Return the [X, Y] coordinate for the center point of the cell that contains the specified text.  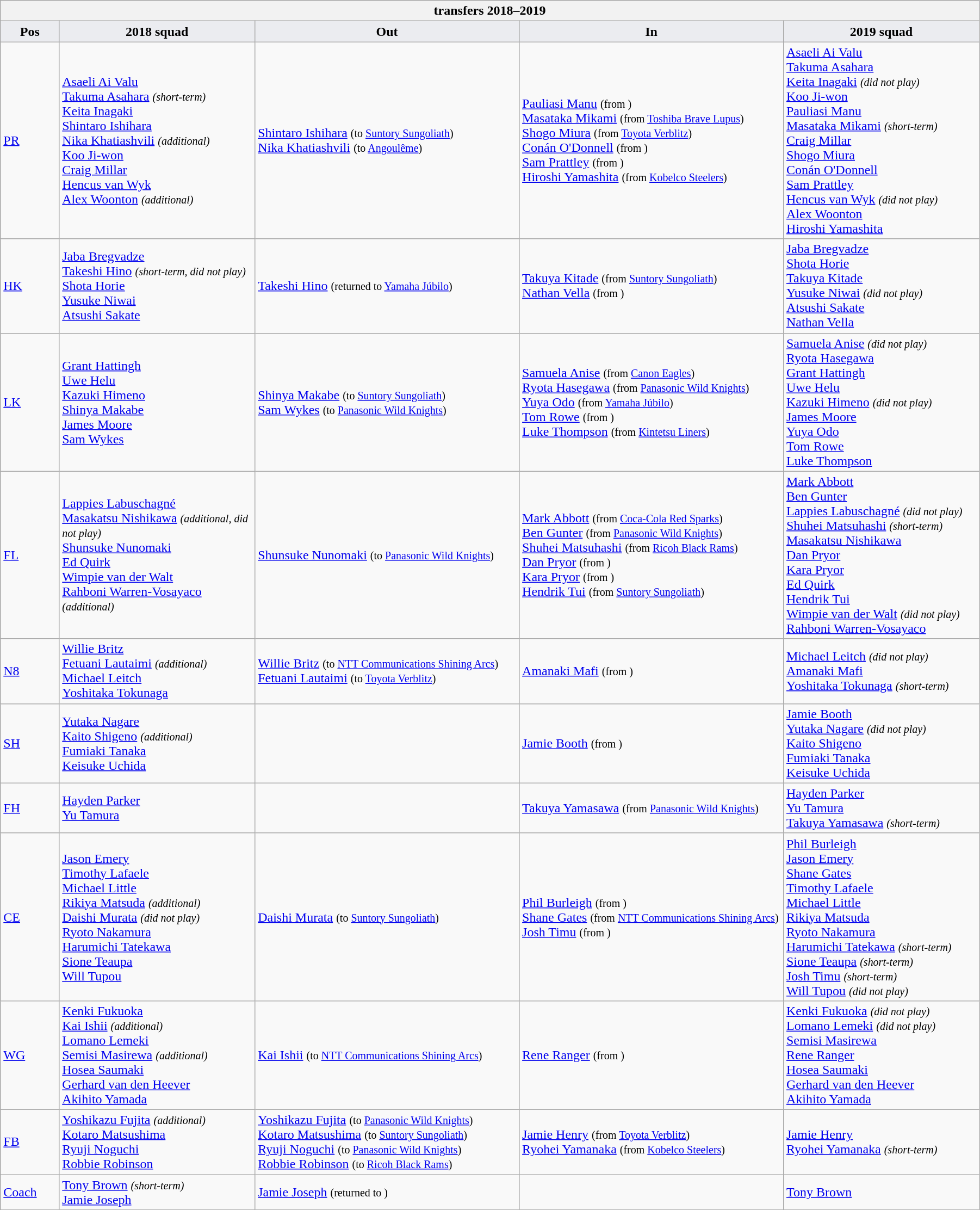
Shintaro Ishihara (to Suntory Sungoliath) Nika Khatiashvili (to Angoulême) [387, 140]
Hayden ParkerYu TamuraTakuya Yamasawa (short-term) [881, 808]
In [652, 32]
Jaba BregvadzeShota HorieTakuya KitadeYusuke Niwai (did not play)Atsushi SakateNathan Vella [881, 286]
Shinya Makabe (to Suntory Sungoliath) Sam Wykes (to Panasonic Wild Knights) [387, 402]
Takuya Yamasawa (from Panasonic Wild Knights) [652, 808]
Tony Brown [881, 1192]
CE [30, 917]
WG [30, 1055]
Samuela Anise (did not play)Ryota HasegawaGrant HattinghUwe HeluKazuki Himeno (did not play)James MooreYuya OdoTom RoweLuke Thompson [881, 402]
Grant HattinghUwe HeluKazuki HimenoShinya MakabeJames MooreSam Wykes [157, 402]
Willie Britz (to NTT Communications Shining Arcs) Fetuani Lautaimi (to Toyota Verblitz) [387, 671]
Takuya Kitade (from Suntory Sungoliath) Nathan Vella (from ) [652, 286]
Phil Burleigh (from ) Shane Gates (from NTT Communications Shining Arcs) Josh Timu (from ) [652, 917]
FB [30, 1141]
Yutaka NagareKaito Shigeno (additional)Fumiaki TanakaKeisuke Uchida [157, 743]
LK [30, 402]
HK [30, 286]
Kenki FukuokaKai Ishii (additional)Lomano LemekiSemisi Masirewa (additional)Hosea SaumakiGerhard van den HeeverAkihito Yamada [157, 1055]
Hayden ParkerYu Tamura [157, 808]
Out [387, 32]
Willie BritzFetuani Lautaimi (additional)Michael LeitchYoshitaka Tokunaga [157, 671]
Jamie BoothYutaka Nagare (did not play)Kaito ShigenoFumiaki TanakaKeisuke Uchida [881, 743]
2018 squad [157, 32]
Coach [30, 1192]
Jason EmeryTimothy LafaeleMichael LittleRikiya Matsuda (additional)Daishi Murata (did not play)Ryoto NakamuraHarumichi TatekawaSione TeaupaWill Tupou [157, 917]
Jamie Joseph (returned to ) [387, 1192]
Kenki Fukuoka (did not play)Lomano Lemeki (did not play)Semisi MasirewaRene RangerHosea SaumakiGerhard van den HeeverAkihito Yamada [881, 1055]
Rene Ranger (from ) [652, 1055]
Shunsuke Nunomaki (to Panasonic Wild Knights) [387, 555]
Kai Ishii (to NTT Communications Shining Arcs) [387, 1055]
Jamie Henry (from Toyota Verblitz) Ryohei Yamanaka (from Kobelco Steelers) [652, 1141]
PR [30, 140]
Daishi Murata (to Suntory Sungoliath) [387, 917]
Michael Leitch (did not play)Amanaki MafiYoshitaka Tokunaga (short-term) [881, 671]
Takeshi Hino (returned to Yamaha Júbilo) [387, 286]
N8 [30, 671]
Pos [30, 32]
Jamie Booth (from ) [652, 743]
Jamie HenryRyohei Yamanaka (short-term) [881, 1141]
Amanaki Mafi (from ) [652, 671]
Lappies LabuschagnéMasakatsu Nishikawa (additional, did not play)Shunsuke NunomakiEd QuirkWimpie van der WaltRahboni Warren-Vosayaco (additional) [157, 555]
Tony Brown (short-term)Jamie Joseph [157, 1192]
FL [30, 555]
FH [30, 808]
SH [30, 743]
transfers 2018–2019 [490, 11]
Jaba BregvadzeTakeshi Hino (short-term, did not play)Shota HorieYusuke NiwaiAtsushi Sakate [157, 286]
Yoshikazu Fujita (additional)Kotaro MatsushimaRyuji NoguchiRobbie Robinson [157, 1141]
2019 squad [881, 32]
